Identify which cell holds the provided text, then report its (x, y) central coordinate. 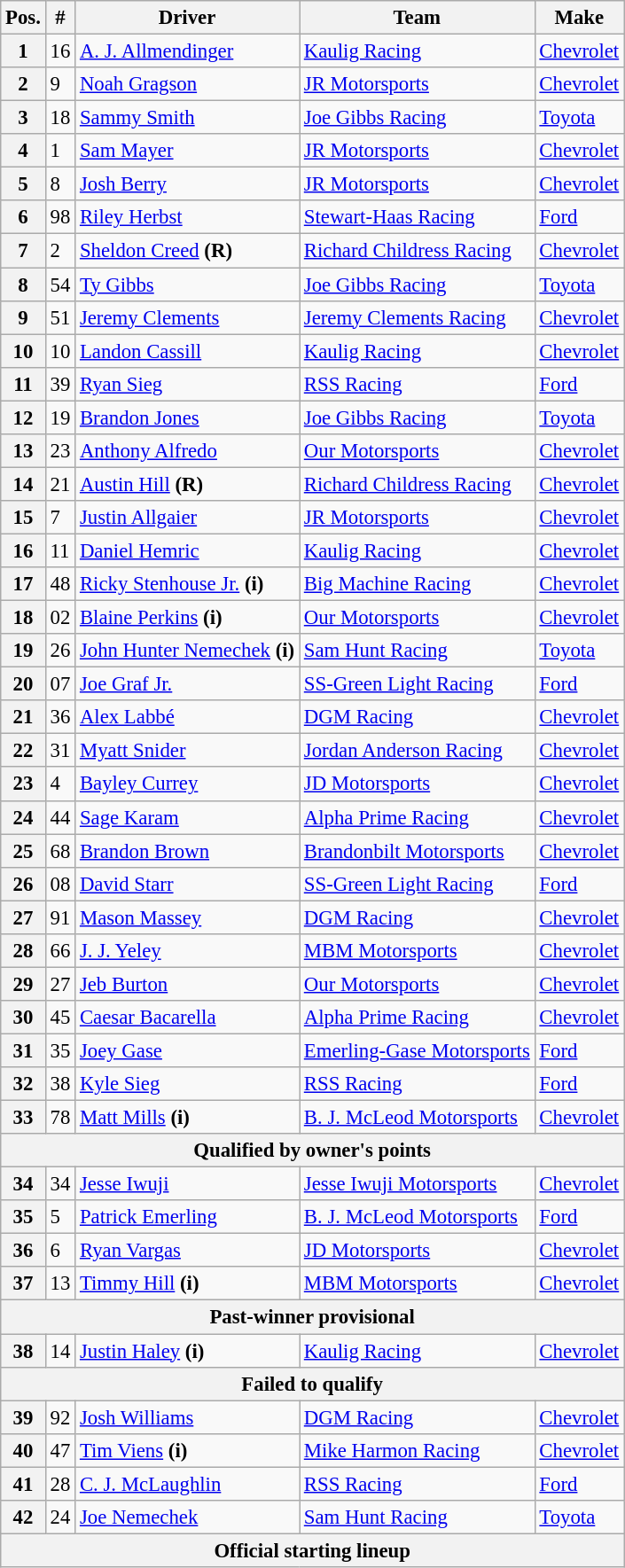
29 (23, 984)
40 (23, 1450)
Blaine Perkins (i) (188, 618)
Justin Allgaier (188, 518)
J. J. Yeley (188, 951)
Jesse Iwuji (188, 1184)
Big Machine Racing (418, 584)
C. J. McLaughlin (188, 1484)
Stewart-Haas Racing (418, 217)
Jesse Iwuji Motorsports (418, 1184)
Pos. (23, 18)
32 (23, 1084)
Mike Harmon Racing (418, 1450)
Qualified by owner's points (312, 1151)
Sam Mayer (188, 151)
3 (23, 118)
Matt Mills (i) (188, 1118)
Jordan Anderson Racing (418, 751)
92 (60, 1417)
Joe Nemechek (188, 1517)
Jeb Burton (188, 984)
25 (23, 851)
Brandonbilt Motorsports (418, 851)
John Hunter Nemechek (i) (188, 651)
Bayley Currey (188, 784)
Sammy Smith (188, 118)
Myatt Snider (188, 751)
78 (60, 1118)
# (60, 18)
15 (23, 518)
Ryan Vargas (188, 1251)
Emerling-Gase Motorsports (418, 1050)
Joey Gase (188, 1050)
Brandon Brown (188, 851)
12 (23, 417)
Daniel Hemric (188, 550)
48 (60, 584)
David Starr (188, 884)
45 (60, 1018)
Driver (188, 18)
44 (60, 817)
Ricky Stenhouse Jr. (i) (188, 584)
42 (23, 1517)
47 (60, 1450)
Patrick Emerling (188, 1217)
Sheldon Creed (R) (188, 251)
91 (60, 917)
Kyle Sieg (188, 1084)
Timmy Hill (i) (188, 1284)
Team (418, 18)
Tim Viens (i) (188, 1450)
Alex Labbé (188, 717)
A. J. Allmendinger (188, 51)
Ryan Sieg (188, 384)
Failed to qualify (312, 1384)
Caesar Bacarella (188, 1018)
51 (60, 317)
66 (60, 951)
02 (60, 618)
Josh Williams (188, 1417)
41 (23, 1484)
Josh Berry (188, 184)
37 (23, 1284)
54 (60, 285)
Austin Hill (R) (188, 484)
Sage Karam (188, 817)
68 (60, 851)
07 (60, 684)
Landon Cassill (188, 351)
08 (60, 884)
Brandon Jones (188, 417)
Ty Gibbs (188, 285)
Official starting lineup (312, 1550)
98 (60, 217)
Joe Graf Jr. (188, 684)
Anthony Alfredo (188, 451)
22 (23, 751)
17 (23, 584)
Justin Haley (i) (188, 1351)
20 (23, 684)
Noah Gragson (188, 84)
Jeremy Clements (188, 317)
Mason Massey (188, 917)
Jeremy Clements Racing (418, 317)
30 (23, 1018)
Make (579, 18)
33 (23, 1118)
Riley Herbst (188, 217)
Past-winner provisional (312, 1317)
